Locate the cell with the specified text and output its (x, y) center coordinate. 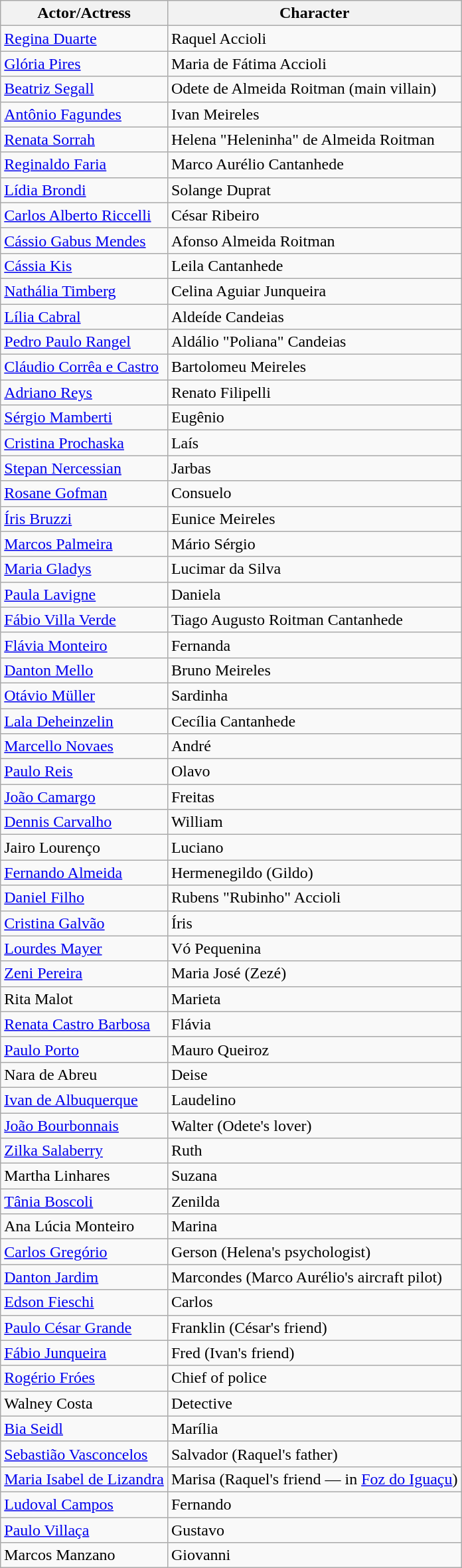
Laís (315, 443)
Rubens "Rubinho" Accioli (315, 898)
Fábio Junqueira (84, 1353)
Marco Aurélio Cantanhede (315, 165)
Hermenegildo (Gildo) (315, 873)
Fred (Ivan's friend) (315, 1353)
Maria de Fátima Accioli (315, 64)
Íris (315, 923)
Suzana (315, 1176)
Lília Cabral (84, 317)
Íris Bruzzi (84, 519)
Maria José (Zezé) (315, 974)
Fernando Almeida (84, 873)
Martha Linhares (84, 1176)
Odete de Almeida Roitman (main villain) (315, 89)
Danton Jardim (84, 1277)
Renata Sorrah (84, 139)
Dennis Carvalho (84, 822)
Rita Malot (84, 999)
João Camargo (84, 797)
Marcos Palmeira (84, 544)
Marcos Manzano (84, 1555)
Solange Duprat (315, 190)
Deise (315, 1075)
Giovanni (315, 1555)
Gustavo (315, 1529)
Jarbas (315, 468)
Salvador (Raquel's father) (315, 1454)
Consuelo (315, 493)
Flávia Monteiro (84, 645)
Otávio Müller (84, 695)
Ludoval Campos (84, 1504)
Adriano Reys (84, 392)
Cláudio Corrêa e Castro (84, 367)
Paula Lavigne (84, 594)
Stepan Nercessian (84, 468)
Paulo Porto (84, 1049)
Cecília Cantanhede (315, 721)
Daniel Filho (84, 898)
Fábio Villa Verde (84, 620)
Raquel Accioli (315, 39)
Helena "Heleninha" de Almeida Roitman (315, 139)
Paulo Reis (84, 772)
Cristina Galvão (84, 923)
Renata Castro Barbosa (84, 1024)
Sebastião Vasconcelos (84, 1454)
Aldálio "Poliana" Candeias (315, 342)
Glória Pires (84, 64)
André (315, 746)
Cássio Gabus Mendes (84, 240)
Detective (315, 1403)
Vó Pequenina (315, 948)
Walney Costa (84, 1403)
Walter (Odete's lover) (315, 1126)
Lala Deheinzelin (84, 721)
Danton Mello (84, 670)
Jairo Lourenço (84, 847)
Regina Duarte (84, 39)
Tânia Boscoli (84, 1201)
Pedro Paulo Rangel (84, 342)
Zilka Salaberry (84, 1151)
Olavo (315, 772)
Marieta (315, 999)
Freitas (315, 797)
Mário Sérgio (315, 544)
Laudelino (315, 1100)
Edson Fieschi (84, 1302)
Nathália Timberg (84, 291)
Cássia Kis (84, 266)
Ivan Meireles (315, 114)
Lídia Brondi (84, 190)
Aldeíde Candeias (315, 317)
Paulo César Grande (84, 1328)
Ruth (315, 1151)
Maria Isabel de Lizandra (84, 1479)
Bartolomeu Meireles (315, 367)
Gerson (Helena's psychologist) (315, 1252)
Fernanda (315, 645)
Ana Lúcia Monteiro (84, 1227)
João Bourbonnais (84, 1126)
Afonso Almeida Roitman (315, 240)
Franklin (César's friend) (315, 1328)
Rosane Gofman (84, 493)
Mauro Queiroz (315, 1049)
Leila Cantanhede (315, 266)
William (315, 822)
Marcondes (Marco Aurélio's aircraft pilot) (315, 1277)
Daniela (315, 594)
Antônio Fagundes (84, 114)
Paulo Villaça (84, 1529)
Flávia (315, 1024)
Lourdes Mayer (84, 948)
Eunice Meireles (315, 519)
Renato Filipelli (315, 392)
Marília (315, 1429)
Lucimar da Silva (315, 569)
Sardinha (315, 695)
Marisa (Raquel's friend — in Foz do Iguaçu) (315, 1479)
Zeni Pereira (84, 974)
Sérgio Mamberti (84, 418)
Reginaldo Faria (84, 165)
Actor/Actress (84, 13)
Ivan de Albuquerque (84, 1100)
Chief of police (315, 1378)
Tiago Augusto Roitman Cantanhede (315, 620)
Maria Gladys (84, 569)
Rogério Fróes (84, 1378)
Fernando (315, 1504)
Carlos (315, 1302)
Bia Seidl (84, 1429)
Marcello Novaes (84, 746)
Luciano (315, 847)
Eugênio (315, 418)
Carlos Alberto Riccelli (84, 215)
Nara de Abreu (84, 1075)
Character (315, 13)
Marina (315, 1227)
Carlos Gregório (84, 1252)
Bruno Meireles (315, 670)
Zenilda (315, 1201)
César Ribeiro (315, 215)
Cristina Prochaska (84, 443)
Celina Aguiar Junqueira (315, 291)
Beatriz Segall (84, 89)
